Return the (X, Y) coordinate for the center point of the cell that contains the specified text.  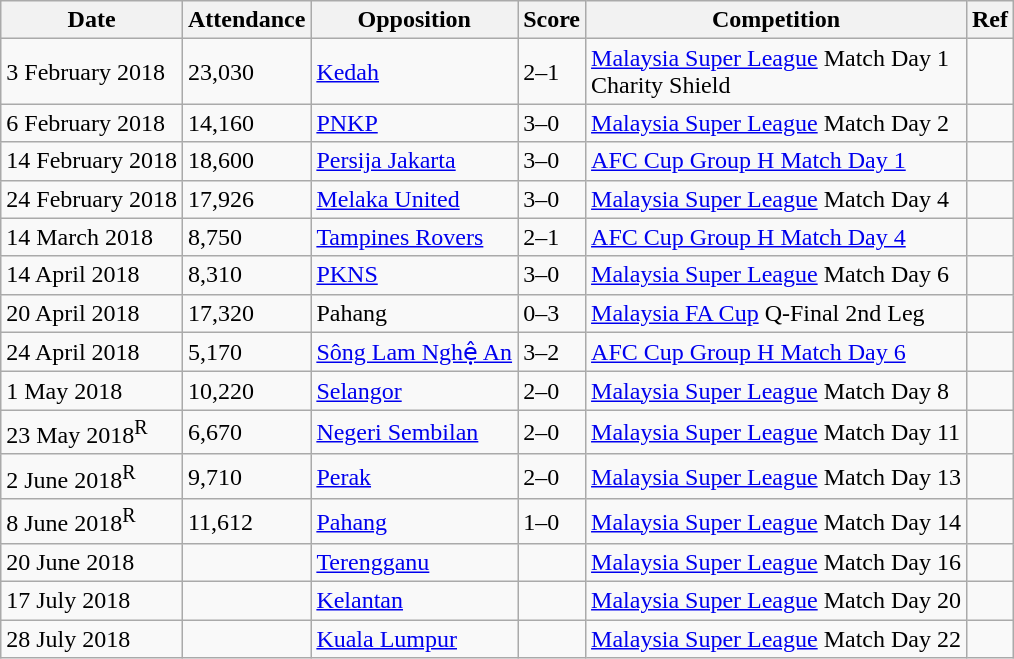
14 February 2018 (92, 161)
8,310 (246, 275)
AFC Cup Group H Match Day 4 (776, 237)
Malaysia Super League Match Day 6 (776, 275)
20 June 2018 (92, 563)
24 February 2018 (92, 199)
PKNS (414, 275)
Perak (414, 476)
17,926 (246, 199)
Malaysia Super League Match Day 16 (776, 563)
Date (92, 20)
Malaysia Super League Match Day 22 (776, 639)
AFC Cup Group H Match Day 6 (776, 352)
AFC Cup Group H Match Day 1 (776, 161)
Malaysia Super League Match Day 20 (776, 601)
Negeri Sembilan (414, 432)
Persija Jakarta (414, 161)
Score (552, 20)
18,600 (246, 161)
Malaysia Super League Match Day 14 (776, 522)
6 February 2018 (92, 123)
10,220 (246, 391)
14,160 (246, 123)
Opposition (414, 20)
Selangor (414, 391)
9,710 (246, 476)
Malaysia Super League Match Day 8 (776, 391)
Kelantan (414, 601)
1 May 2018 (92, 391)
8 June 2018R (92, 522)
Tampines Rovers (414, 237)
3–2 (552, 352)
Terengganu (414, 563)
11,612 (246, 522)
1–0 (552, 522)
14 April 2018 (92, 275)
6,670 (246, 432)
Kuala Lumpur (414, 639)
5,170 (246, 352)
23,030 (246, 72)
17,320 (246, 313)
8,750 (246, 237)
17 July 2018 (92, 601)
0–3 (552, 313)
24 April 2018 (92, 352)
Malaysia Super League Match Day 2 (776, 123)
23 May 2018R (92, 432)
14 March 2018 (92, 237)
Malaysia Super League Match Day 4 (776, 199)
Ref (990, 20)
20 April 2018 (92, 313)
Malaysia FA Cup Q-Final 2nd Leg (776, 313)
3 February 2018 (92, 72)
Competition (776, 20)
Kedah (414, 72)
Attendance (246, 20)
Malaysia Super League Match Day 1Charity Shield (776, 72)
2 June 2018R (92, 476)
PNKP (414, 123)
28 July 2018 (92, 639)
Malaysia Super League Match Day 13 (776, 476)
Sông Lam Nghệ An (414, 352)
Melaka United (414, 199)
Malaysia Super League Match Day 11 (776, 432)
